Extract the [x, y] coordinate from the center of the cell holding the provided text.  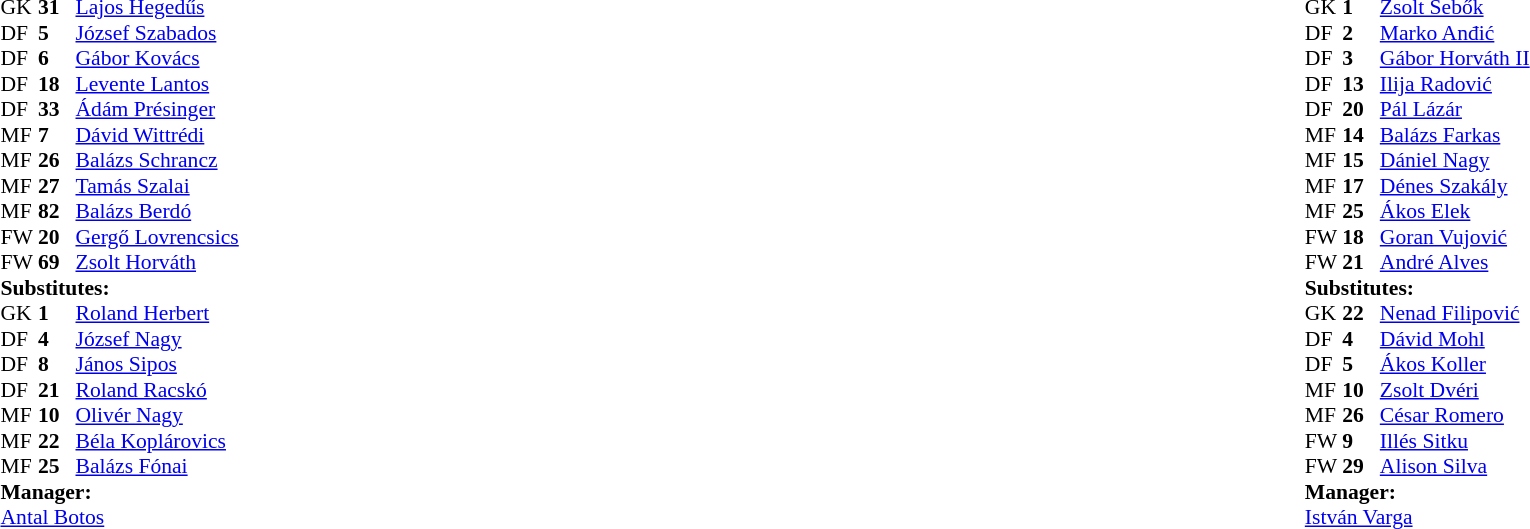
27 [57, 186]
2 [1361, 33]
15 [1361, 161]
Tamás Szalai [158, 186]
Pál Lázár [1455, 109]
3 [1361, 59]
Roland Racskó [158, 390]
1 [57, 313]
Levente Lantos [158, 84]
Béla Koplárovics [158, 441]
Gábor Kovács [158, 59]
Zsolt Dvéri [1455, 390]
69 [57, 263]
9 [1361, 441]
József Szabados [158, 33]
Roland Herbert [158, 313]
Balázs Berdó [158, 211]
Ilija Radović [1455, 84]
Goran Vujović [1455, 237]
6 [57, 59]
Dávid Mohl [1455, 339]
Marko Anđić [1455, 33]
Balázs Schrancz [158, 161]
Balázs Fónai [158, 467]
József Nagy [158, 339]
7 [57, 135]
Ádám Présinger [158, 109]
8 [57, 365]
Gábor Horváth II [1455, 59]
Nenad Filipović [1455, 313]
Dávid Wittrédi [158, 135]
29 [1361, 467]
Zsolt Horváth [158, 263]
Dénes Szakály [1455, 186]
Balázs Farkas [1455, 135]
14 [1361, 135]
János Sipos [158, 365]
13 [1361, 84]
Alison Silva [1455, 467]
82 [57, 211]
Dániel Nagy [1455, 161]
Ákos Koller [1455, 365]
Illés Sitku [1455, 441]
César Romero [1455, 415]
Olivér Nagy [158, 415]
André Alves [1455, 263]
33 [57, 109]
Gergő Lovrencsics [158, 237]
Ákos Elek [1455, 211]
17 [1361, 186]
